For the text-containing cell, return its midpoint in [x, y] coordinate format. 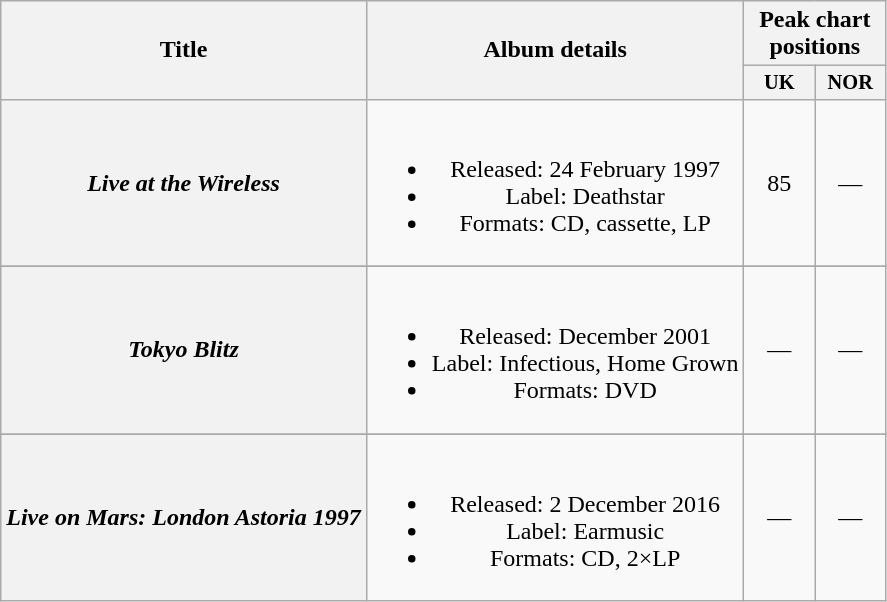
Title [184, 50]
Album details [555, 50]
Released: 2 December 2016Label: EarmusicFormats: CD, 2×LP [555, 518]
Live at the Wireless [184, 182]
Tokyo Blitz [184, 350]
UK [780, 83]
Released: December 2001Label: Infectious, Home GrownFormats: DVD [555, 350]
Peak chart positions [815, 34]
Live on Mars: London Astoria 1997 [184, 518]
85 [780, 182]
NOR [850, 83]
Released: 24 February 1997Label: DeathstarFormats: CD, cassette, LP [555, 182]
